Extract the [x, y] coordinate from the center of the cell holding the provided text.  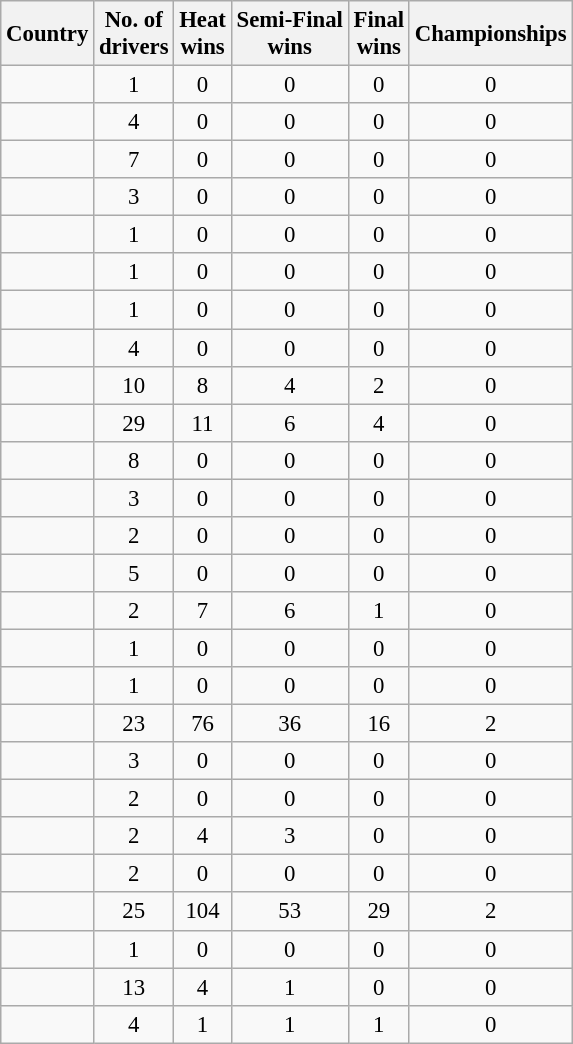
10 [134, 385]
11 [202, 423]
76 [202, 724]
Heat wins [202, 34]
No. ofdrivers [134, 34]
Championships [490, 34]
36 [290, 724]
25 [134, 912]
Country [48, 34]
Semi-Finalwins [290, 34]
Finalwins [378, 34]
5 [134, 573]
16 [378, 724]
53 [290, 912]
104 [202, 912]
13 [134, 987]
23 [134, 724]
